Scan for the cell matching the given text and deliver its (X, Y) coordinate at center. 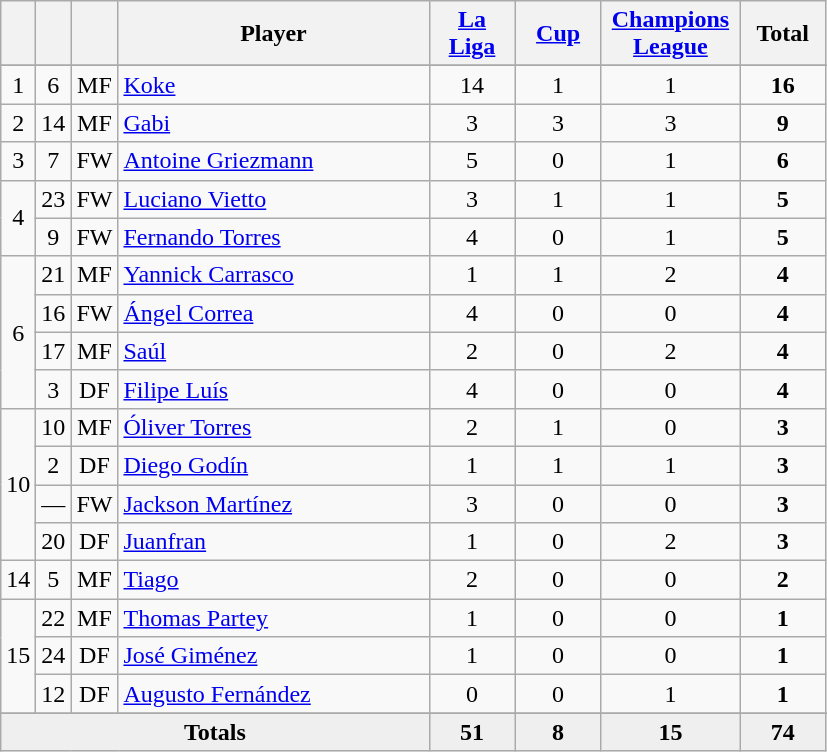
23 (54, 199)
Cup (558, 34)
Total (783, 34)
7 (54, 161)
22 (54, 618)
17 (54, 351)
Player (274, 34)
Totals (215, 732)
Augusto Fernández (274, 694)
51 (472, 732)
Gabi (274, 123)
Tiago (274, 580)
Thomas Partey (274, 618)
Yannick Carrasco (274, 275)
12 (54, 694)
Ángel Correa (274, 313)
Luciano Vietto (274, 199)
Filipe Luís (274, 389)
21 (54, 275)
Antoine Griezmann (274, 161)
Juanfran (274, 542)
8 (558, 732)
Koke (274, 85)
24 (54, 656)
Champions League (670, 34)
— (54, 503)
Saúl (274, 351)
Óliver Torres (274, 427)
La Liga (472, 34)
Jackson Martínez (274, 503)
74 (783, 732)
Fernando Torres (274, 237)
José Giménez (274, 656)
20 (54, 542)
Diego Godín (274, 465)
